Find where the given text appears and provide that cell's center as [X, Y] coordinate. 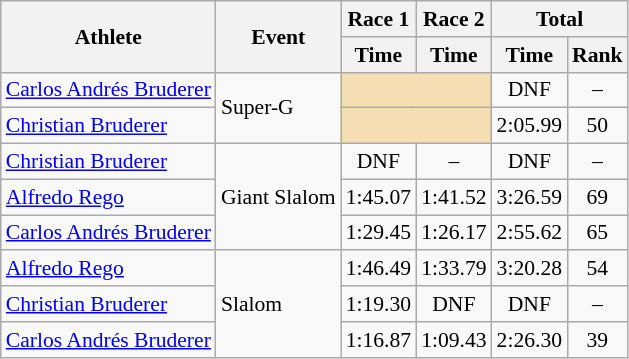
1:26.17 [454, 233]
1:46.49 [378, 269]
3:26.59 [530, 197]
3:20.28 [530, 269]
54 [598, 269]
2:05.99 [530, 126]
69 [598, 197]
2:55.62 [530, 233]
Event [278, 36]
65 [598, 233]
Rank [598, 55]
1:45.07 [378, 197]
39 [598, 340]
Race 2 [454, 19]
1:16.87 [378, 340]
1:19.30 [378, 304]
Giant Slalom [278, 198]
2:26.30 [530, 340]
1:29.45 [378, 233]
1:33.79 [454, 269]
Athlete [108, 36]
Race 1 [378, 19]
1:41.52 [454, 197]
1:09.43 [454, 340]
Total [560, 19]
Super-G [278, 108]
Slalom [278, 304]
50 [598, 126]
